For the text-containing cell, return its midpoint in (x, y) coordinate format. 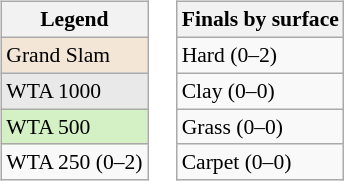
Hard (0–2) (260, 55)
Finals by surface (260, 20)
WTA 1000 (74, 91)
WTA 250 (0–2) (74, 162)
Carpet (0–0) (260, 162)
Legend (74, 20)
WTA 500 (74, 127)
Clay (0–0) (260, 91)
Grass (0–0) (260, 127)
Grand Slam (74, 55)
